From the cell containing the given text, extract its center point as [X, Y] coordinate. 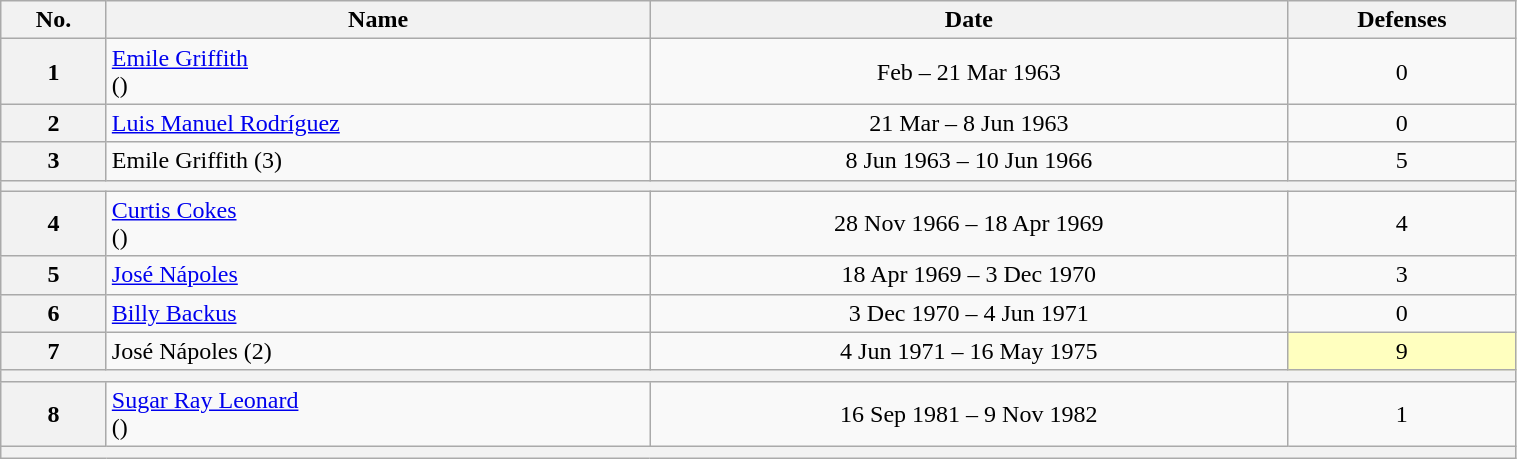
18 Apr 1969 – 3 Dec 1970 [969, 275]
Curtis Cokes() [378, 224]
9 [1402, 351]
2 [54, 123]
Defenses [1402, 20]
4 Jun 1971 – 16 May 1975 [969, 351]
Billy Backus [378, 313]
José Nápoles [378, 275]
Emile Griffith (3) [378, 161]
Sugar Ray Leonard() [378, 414]
6 [54, 313]
Feb – 21 Mar 1963 [969, 72]
7 [54, 351]
José Nápoles (2) [378, 351]
Name [378, 20]
Emile Griffith() [378, 72]
No. [54, 20]
8 [54, 414]
Luis Manuel Rodríguez [378, 123]
8 Jun 1963 – 10 Jun 1966 [969, 161]
16 Sep 1981 – 9 Nov 1982 [969, 414]
28 Nov 1966 – 18 Apr 1969 [969, 224]
21 Mar – 8 Jun 1963 [969, 123]
Date [969, 20]
3 Dec 1970 – 4 Jun 1971 [969, 313]
